Output the (x, y) coordinate of the center of the cell containing the given text.  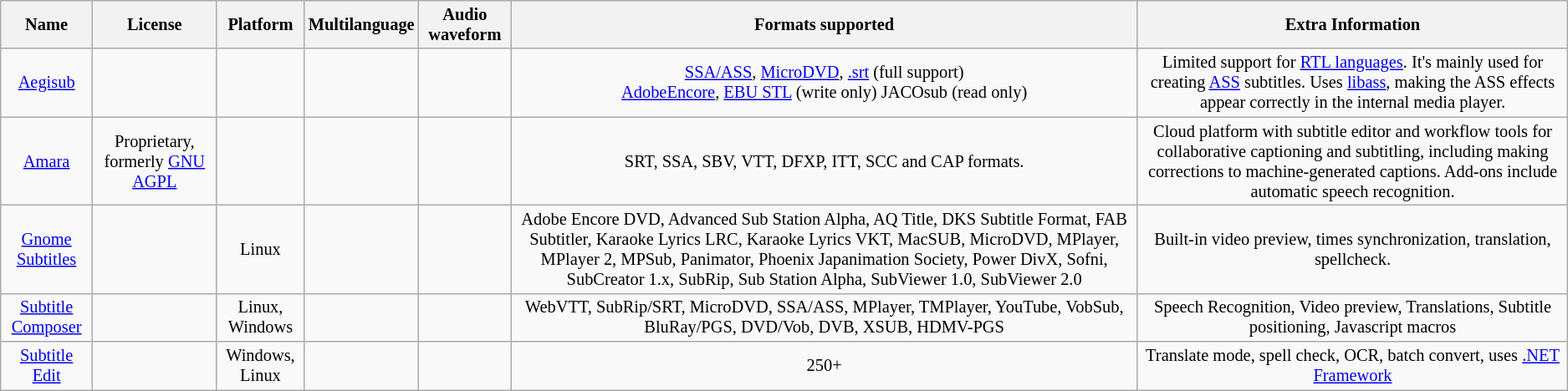
Amara (47, 161)
Linux (261, 249)
Proprietary, formerly GNU AGPL (154, 161)
WebVTT, SubRip/SRT, MicroDVD, SSA/ASS, MPlayer, TMPlayer, YouTube, VobSub, BluRay/PGS, DVD/Vob, DVB, XSUB, HDMV-PGS (825, 317)
Subtitle Edit (47, 366)
Platform (261, 24)
Name (47, 24)
SRT, SSA, SBV, VTT, DFXP, ITT, SCC and CAP formats. (825, 161)
Linux, Windows (261, 317)
Multilanguage (361, 24)
License (154, 24)
Windows, Linux (261, 366)
Built-in video preview, times synchronization, translation, spellcheck. (1353, 249)
Gnome Subtitles (47, 249)
Aegisub (47, 83)
Subtitle Composer (47, 317)
SSA/ASS, MicroDVD, .srt (full support) AdobeEncore, EBU STL (write only) JACOsub (read only) (825, 83)
Translate mode, spell check, OCR, batch convert, uses .NET Framework (1353, 366)
250+ (825, 366)
Formats supported (825, 24)
Audio waveform (465, 24)
Extra Information (1353, 24)
Speech Recognition, Video preview, Translations, Subtitle positioning, Javascript macros (1353, 317)
